Scan for the cell matching the given text and deliver its [X, Y] coordinate at center. 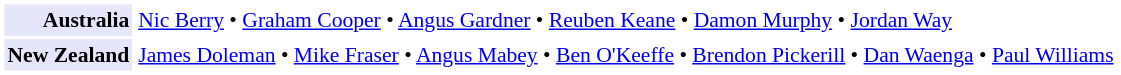
Nic Berry • Graham Cooper • Angus Gardner • Reuben Keane • Damon Murphy • Jordan Way [626, 20]
James Doleman • Mike Fraser • Angus Mabey • Ben O'Keeffe • Brendon Pickerill • Dan Waenga • Paul Williams [626, 55]
New Zealand [68, 55]
Australia [68, 20]
